Return [X, Y] of the center of cell containing provided text 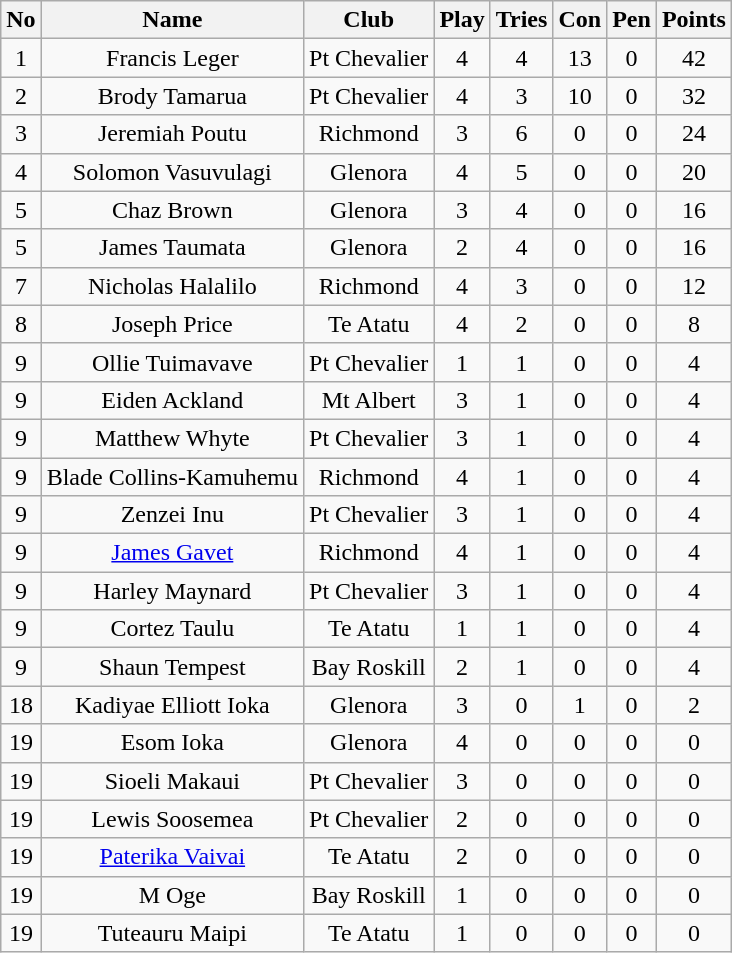
Lewis Soosemea [172, 819]
18 [21, 705]
42 [694, 58]
No [21, 20]
James Taumata [172, 248]
7 [21, 286]
Sioeli Makaui [172, 781]
Con [580, 20]
Francis Leger [172, 58]
Pen [632, 20]
Mt Albert [369, 400]
Chaz Brown [172, 210]
32 [694, 96]
Solomon Vasuvulagi [172, 172]
6 [522, 134]
Joseph Price [172, 324]
Points [694, 20]
10 [580, 96]
Jeremiah Poutu [172, 134]
Blade Collins-Kamuhemu [172, 477]
Cortez Taulu [172, 629]
24 [694, 134]
Paterika Vaivai [172, 857]
Ollie Tuimavave [172, 362]
Matthew Whyte [172, 438]
M Oge [172, 895]
Tuteauru Maipi [172, 933]
Tries [522, 20]
Name [172, 20]
Harley Maynard [172, 591]
13 [580, 58]
20 [694, 172]
Club [369, 20]
Play [462, 20]
Brody Tamarua [172, 96]
Eiden Ackland [172, 400]
Nicholas Halalilo [172, 286]
12 [694, 286]
Esom Ioka [172, 743]
Zenzei Inu [172, 515]
Shaun Tempest [172, 667]
James Gavet [172, 553]
Kadiyae Elliott Ioka [172, 705]
